Output the [X, Y] coordinate of the center of the cell containing the given text.  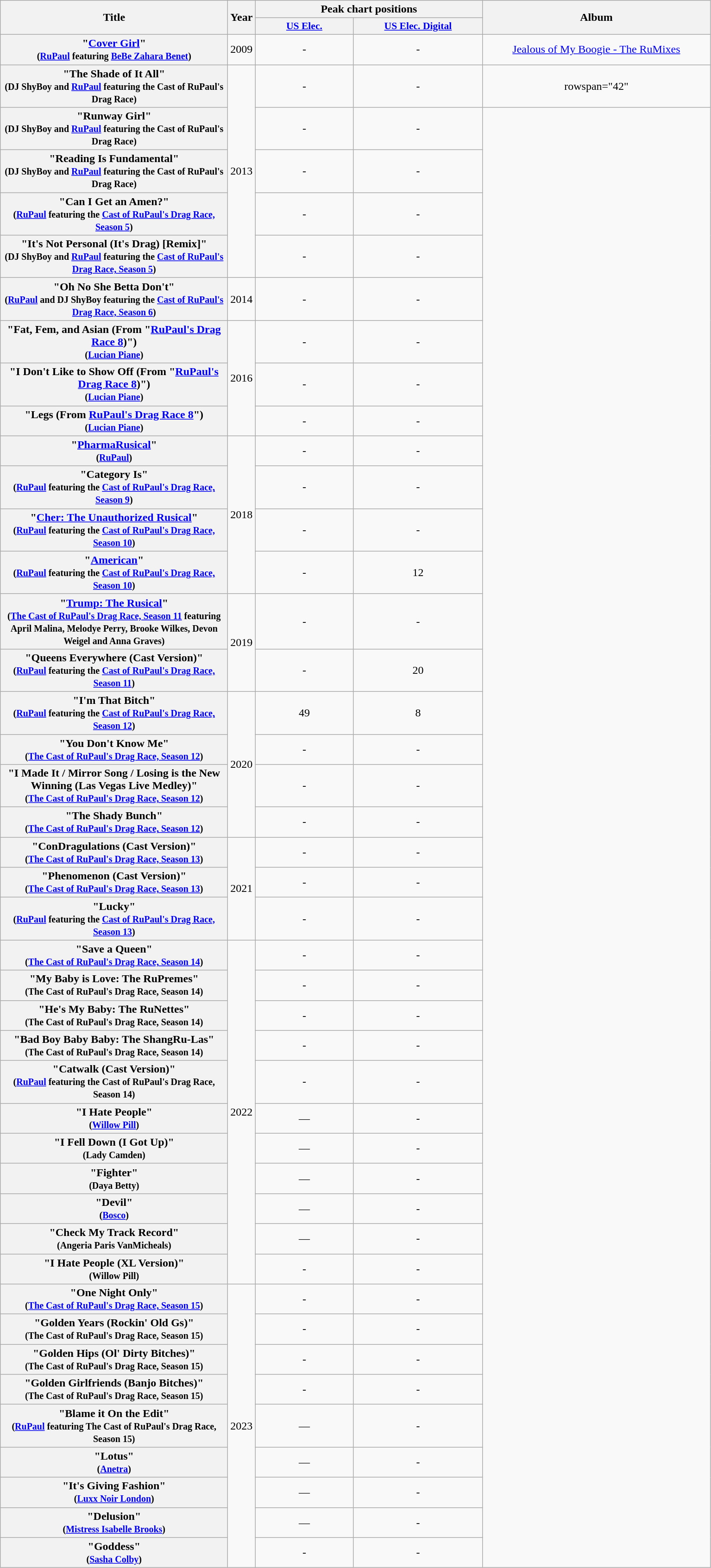
"He's My Baby: The RuNettes" (The Cast of RuPaul's Drag Race, Season 14) [114, 1015]
"Queens Everywhere (Cast Version)"(RuPaul featuring the Cast of RuPaul's Drag Race, Season 11) [114, 670]
12 [418, 572]
"Check My Track Record"(Angeria Paris VanMicheals) [114, 1238]
"Fighter"(Daya Betty) [114, 1178]
"Devil"(Bosco) [114, 1209]
Year [242, 18]
8 [418, 713]
"Lucky" (RuPaul featuring the Cast of RuPaul's Drag Race, Season 13) [114, 919]
"Cover Girl"(RuPaul featuring BeBe Zahara Benet) [114, 49]
"ConDragulations (Cast Version)"(The Cast of RuPaul's Drag Race, Season 13) [114, 852]
2013 [242, 171]
"Cher: The Unauthorized Rusical"(RuPaul featuring the Cast of RuPaul's Drag Race, Season 10) [114, 530]
2014 [242, 299]
"Runway Girl"(DJ ShyBoy and RuPaul featuring the Cast of RuPaul's Drag Race) [114, 129]
"Category Is"(RuPaul featuring the Cast of RuPaul's Drag Race, Season 9) [114, 487]
2022 [242, 1112]
"Fat, Fem, and Asian (From "RuPaul's Drag Race 8)")(Lucian Piane) [114, 342]
"One Night Only" (The Cast of RuPaul's Drag Race, Season 15) [114, 1299]
"Lotus"(Anetra) [114, 1462]
"The Shady Bunch"(The Cast of RuPaul's Drag Race, Season 12) [114, 822]
"I'm That Bitch"(RuPaul featuring the Cast of RuPaul's Drag Race, Season 12) [114, 713]
2020 [242, 764]
"PharmaRusical"(RuPaul) [114, 451]
"Goddess"(Sasha Colby) [114, 1552]
rowspan="42" [597, 86]
"Save a Queen"(The Cast of RuPaul's Drag Race, Season 14) [114, 955]
"I Hate People (XL Version)"(Willow Pill) [114, 1269]
2018 [242, 515]
US Elec. [304, 26]
"I Hate People"(Willow Pill) [114, 1118]
2019 [242, 643]
US Elec. Digital [418, 26]
2016 [242, 378]
"Bad Boy Baby Baby: The ShangRu-Las" (The Cast of RuPaul's Drag Race, Season 14) [114, 1046]
"Golden Years (Rockin' Old Gs)" (The Cast of RuPaul's Drag Race, Season 15) [114, 1329]
49 [304, 713]
"It's Giving Fashion"(Luxx Noir London) [114, 1492]
"Trump: The Rusical"(The Cast of RuPaul's Drag Race, Season 11 featuring April Malina, Melodye Perry, Brooke Wilkes, Devon Weigel and Anna Graves) [114, 621]
Title [114, 18]
"Legs (From RuPaul's Drag Race 8")(Lucian Piane) [114, 420]
"Delusion"(Mistress Isabelle Brooks) [114, 1523]
"Oh No She Betta Don't"(RuPaul and DJ ShyBoy featuring the Cast of RuPaul's Drag Race, Season 6) [114, 299]
"I Made It / Mirror Song / Losing is the New Winning (Las Vegas Live Medley)"(The Cast of RuPaul's Drag Race, Season 12) [114, 786]
"Catwalk (Cast Version)" (RuPaul featuring the Cast of RuPaul's Drag Race, Season 14) [114, 1082]
"Can I Get an Amen?"(RuPaul featuring the Cast of RuPaul's Drag Race, Season 5) [114, 214]
"Blame it On the Edit"(RuPaul featuring The Cast of RuPaul's Drag Race, Season 15) [114, 1426]
2009 [242, 49]
Album [597, 18]
"My Baby is Love: The RuPremes" (The Cast of RuPaul's Drag Race, Season 14) [114, 985]
20 [418, 670]
"It's Not Personal (It's Drag) [Remix]"(DJ ShyBoy and RuPaul featuring the Cast of RuPaul's Drag Race, Season 5) [114, 257]
"Reading Is Fundamental"(DJ ShyBoy and RuPaul featuring the Cast of RuPaul's Drag Race) [114, 171]
Peak chart positions [369, 9]
2021 [242, 889]
"Golden Hips (Ol' Dirty Bitches)" (The Cast of RuPaul's Drag Race, Season 15) [114, 1360]
Jealous of My Boogie - The RuMixes [597, 49]
"I Fell Down (I Got Up)"(Lady Camden) [114, 1148]
"You Don't Know Me"(The Cast of RuPaul's Drag Race, Season 12) [114, 749]
"American"(RuPaul featuring the Cast of RuPaul's Drag Race, Season 10) [114, 572]
"Phenomenon (Cast Version)"(The Cast of RuPaul's Drag Race, Season 13) [114, 883]
2023 [242, 1426]
"I Don't Like to Show Off (From "RuPaul's Drag Race 8)")(Lucian Piane) [114, 384]
"The Shade of It All"(DJ ShyBoy and RuPaul featuring the Cast of RuPaul's Drag Race) [114, 86]
"Golden Girlfriends (Banjo Bitches)" (The Cast of RuPaul's Drag Race, Season 15) [114, 1389]
